Pinpoint the cell where the given text exists, returning its (X, Y) midpoint coordinate. 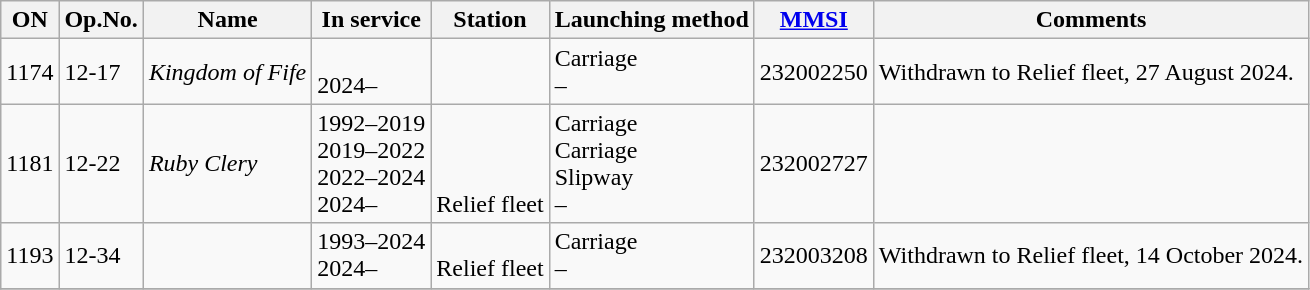
1993–20242024– (372, 256)
1181 (30, 164)
MMSI (814, 20)
Ruby Clery (227, 164)
12-34 (101, 256)
Withdrawn to Relief fleet, 14 October 2024. (1090, 256)
ON (30, 20)
Comments (1090, 20)
12-17 (101, 72)
CarriageCarriageSlipway– (652, 164)
12-22 (101, 164)
1193 (30, 256)
Kingdom of Fife (227, 72)
232003208 (814, 256)
Name (227, 20)
1992–20192019–20222022–20242024– (372, 164)
Launching method (652, 20)
1174 (30, 72)
2024– (372, 72)
232002250 (814, 72)
Station (490, 20)
Withdrawn to Relief fleet, 27 August 2024. (1090, 72)
Op.No. (101, 20)
232002727 (814, 164)
In service (372, 20)
